Extract the (x, y) coordinate from the center of the cell holding the provided text.  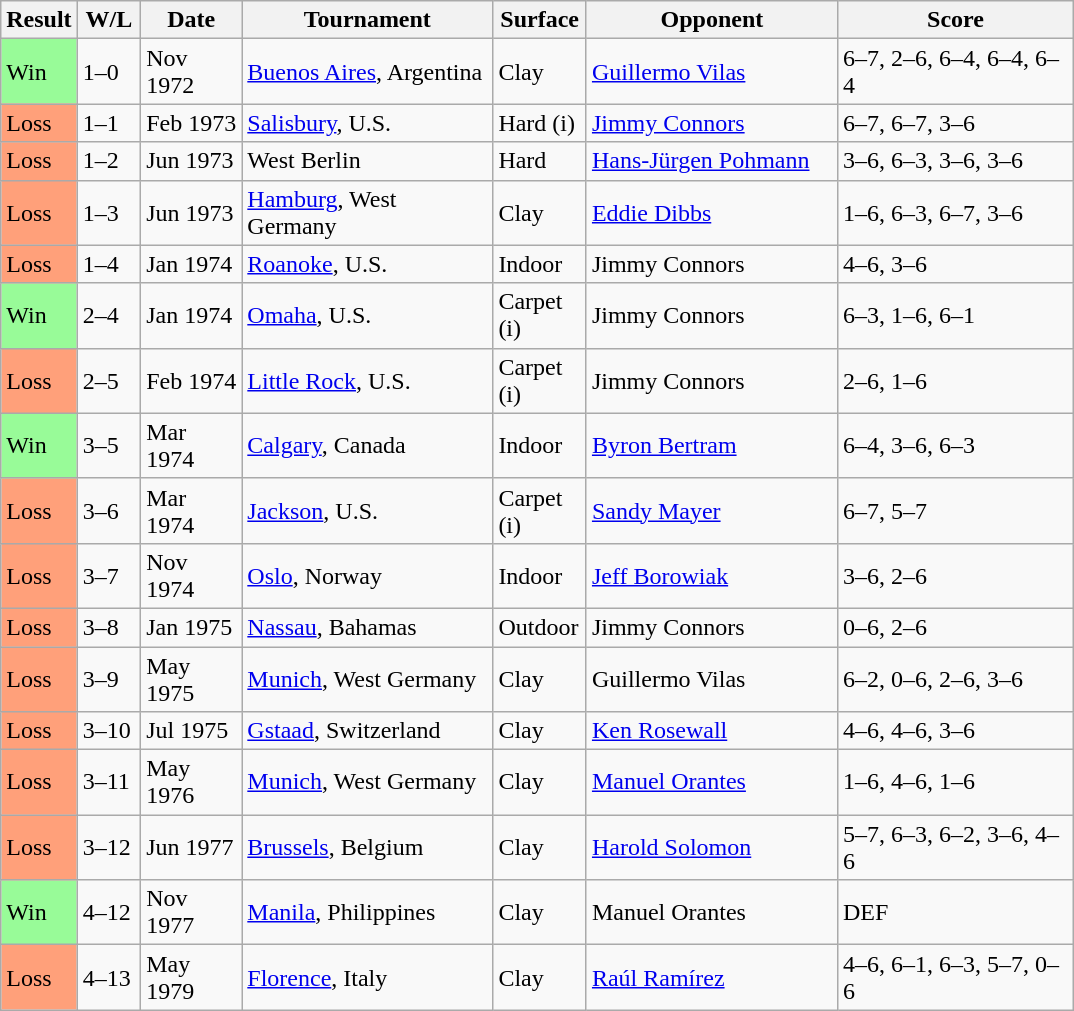
Outdoor (540, 627)
Hard (540, 161)
May 1979 (192, 978)
Raúl Ramírez (712, 978)
May 1975 (192, 678)
Jeff Borowiak (712, 576)
3–5 (109, 446)
W/L (109, 20)
Feb 1973 (192, 123)
DEF (955, 912)
6–3, 1–6, 6–1 (955, 316)
Score (955, 20)
Opponent (712, 20)
6–7, 5–7 (955, 510)
Jul 1975 (192, 731)
Nov 1977 (192, 912)
3–8 (109, 627)
Buenos Aires, Argentina (368, 72)
0–6, 2–6 (955, 627)
3–9 (109, 678)
Florence, Italy (368, 978)
Jun 1977 (192, 848)
Hans-Jürgen Pohmann (712, 161)
3–6 (109, 510)
May 1976 (192, 782)
Brussels, Belgium (368, 848)
3–10 (109, 731)
Oslo, Norway (368, 576)
Eddie Dibbs (712, 212)
Hard (i) (540, 123)
Result (39, 20)
Ken Rosewall (712, 731)
West Berlin (368, 161)
Little Rock, U.S. (368, 380)
Salisbury, U.S. (368, 123)
3–6, 6–3, 3–6, 3–6 (955, 161)
3–11 (109, 782)
Byron Bertram (712, 446)
Calgary, Canada (368, 446)
Surface (540, 20)
Omaha, U.S. (368, 316)
6–2, 0–6, 2–6, 3–6 (955, 678)
6–7, 2–6, 6–4, 6–4, 6–4 (955, 72)
3–6, 2–6 (955, 576)
Tournament (368, 20)
Jan 1975 (192, 627)
4–6, 3–6 (955, 264)
2–4 (109, 316)
3–12 (109, 848)
1–3 (109, 212)
2–5 (109, 380)
4–6, 6–1, 6–3, 5–7, 0–6 (955, 978)
2–6, 1–6 (955, 380)
4–12 (109, 912)
Harold Solomon (712, 848)
Nov 1974 (192, 576)
Gstaad, Switzerland (368, 731)
Sandy Mayer (712, 510)
Date (192, 20)
1–0 (109, 72)
Nassau, Bahamas (368, 627)
Hamburg, West Germany (368, 212)
6–4, 3–6, 6–3 (955, 446)
4–6, 4–6, 3–6 (955, 731)
Roanoke, U.S. (368, 264)
1–2 (109, 161)
3–7 (109, 576)
1–4 (109, 264)
Feb 1974 (192, 380)
Jackson, U.S. (368, 510)
4–13 (109, 978)
1–6, 4–6, 1–6 (955, 782)
1–1 (109, 123)
6–7, 6–7, 3–6 (955, 123)
Manila, Philippines (368, 912)
Nov 1972 (192, 72)
1–6, 6–3, 6–7, 3–6 (955, 212)
5–7, 6–3, 6–2, 3–6, 4–6 (955, 848)
